Capture the cell that displays the provided text and extract its (X, Y) central coordinate. 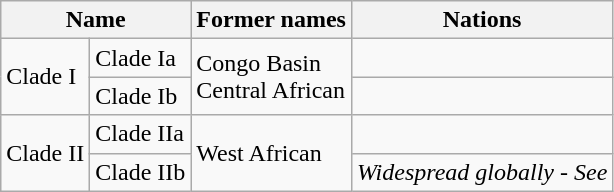
Nations (482, 20)
Former names (272, 20)
Clade Ib (140, 96)
Widespread globally - See (482, 172)
Clade II (46, 153)
Clade Ia (140, 58)
Clade IIb (140, 172)
Name (96, 20)
Clade IIa (140, 134)
Congo BasinCentral African (272, 77)
Clade I (46, 77)
West African (272, 153)
